From the cell containing the given text, extract its center point as [x, y] coordinate. 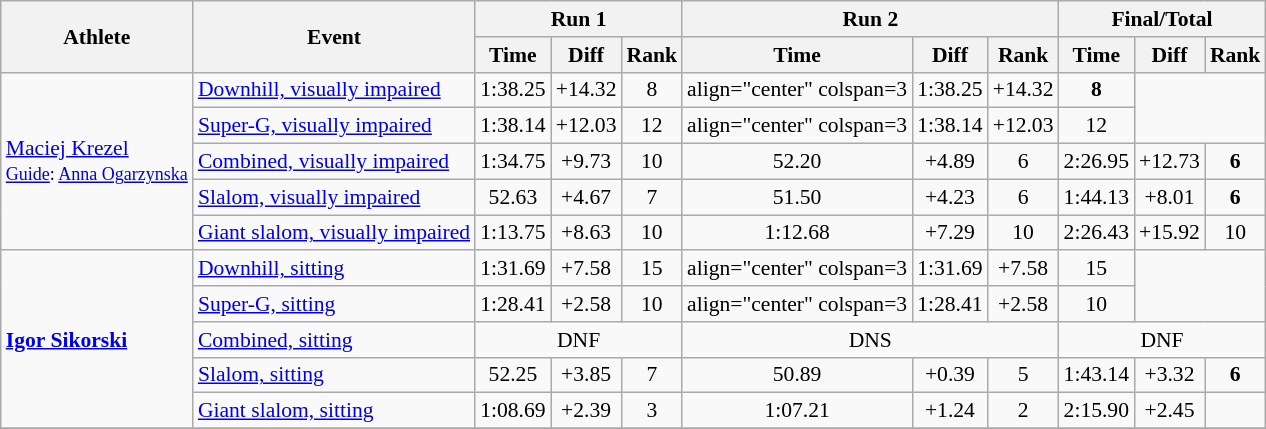
+4.67 [586, 197]
1:12.68 [797, 233]
Maciej KrezelGuide: Anna Ogarzynska [97, 161]
Igor Sikorski [97, 340]
+4.89 [950, 162]
Final/Total [1162, 19]
Slalom, sitting [334, 375]
2:15.90 [1096, 411]
Athlete [97, 36]
+0.39 [950, 375]
1:43.14 [1096, 375]
52.20 [797, 162]
+2.45 [1170, 411]
+3.32 [1170, 375]
+15.92 [1170, 233]
Super-G, sitting [334, 304]
+8.63 [586, 233]
Slalom, visually impaired [334, 197]
3 [652, 411]
+4.23 [950, 197]
+2.39 [586, 411]
52.25 [512, 375]
2:26.43 [1096, 233]
50.89 [797, 375]
1:08.69 [512, 411]
52.63 [512, 197]
1:07.21 [797, 411]
1:13.75 [512, 233]
Combined, visually impaired [334, 162]
Downhill, visually impaired [334, 90]
51.50 [797, 197]
+12.73 [1170, 162]
+9.73 [586, 162]
Giant slalom, visually impaired [334, 233]
Event [334, 36]
2 [1024, 411]
Combined, sitting [334, 340]
5 [1024, 375]
2:26.95 [1096, 162]
Super-G, visually impaired [334, 126]
1:34.75 [512, 162]
Run 2 [870, 19]
Giant slalom, sitting [334, 411]
+8.01 [1170, 197]
+3.85 [586, 375]
1:44.13 [1096, 197]
Downhill, sitting [334, 269]
DNS [870, 340]
+7.29 [950, 233]
Run 1 [578, 19]
+1.24 [950, 411]
